Extract the (X, Y) coordinate from the center of the cell holding the provided text.  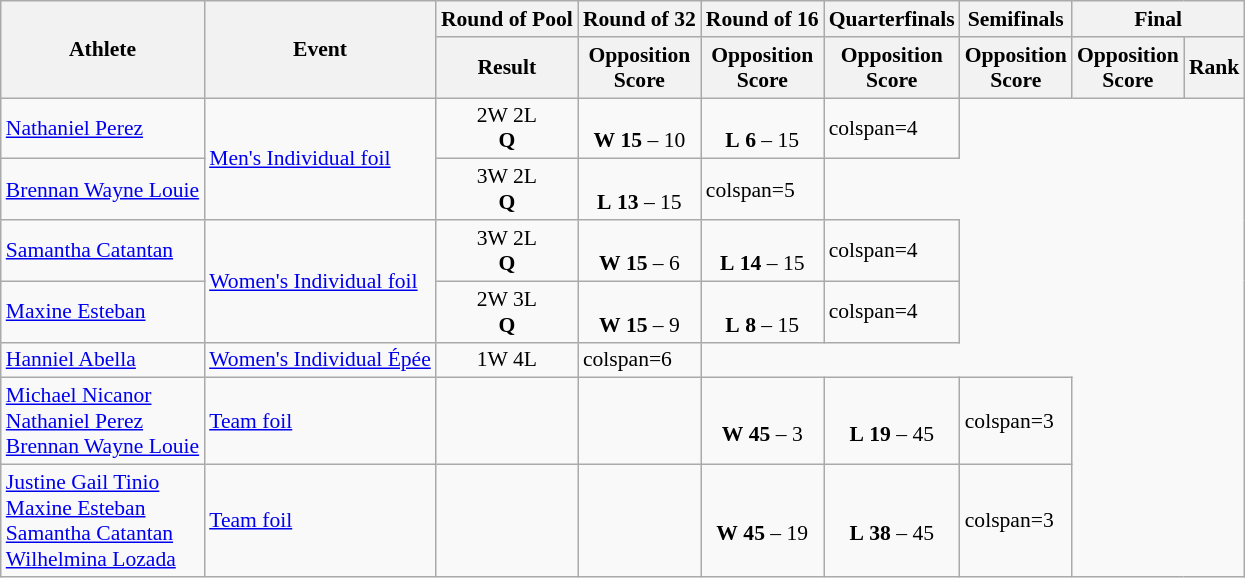
W 15 – 9 (640, 312)
L 14 – 15 (762, 250)
Women's Individual Épée (320, 360)
2W 3L Q (507, 312)
Athlete (102, 50)
Men's Individual foil (320, 159)
Round of 16 (762, 19)
Hanniel Abella (102, 360)
Women's Individual foil (320, 281)
Samantha Catantan (102, 250)
Result (507, 68)
Round of 32 (640, 19)
W 45 – 3 (762, 422)
colspan=5 (762, 190)
W 15 – 6 (640, 250)
Michael NicanorNathaniel PerezBrennan Wayne Louie (102, 422)
W 15 – 10 (640, 128)
Maxine Esteban (102, 312)
1W 4L (507, 360)
Brennan Wayne Louie (102, 190)
Justine Gail TinioMaxine EstebanSamantha CatantanWilhelmina Lozada (102, 521)
W 45 – 19 (762, 521)
L 13 – 15 (640, 190)
Round of Pool (507, 19)
L 38 – 45 (892, 521)
Quarterfinals (892, 19)
L 19 – 45 (892, 422)
colspan=6 (640, 360)
Event (320, 50)
Final (1158, 19)
2W 2L Q (507, 128)
Semifinals (1016, 19)
L 6 – 15 (762, 128)
Nathaniel Perez (102, 128)
Rank (1214, 68)
L 8 – 15 (762, 312)
